Detect which cell encompasses the target text, then output its [X, Y] center coordinate. 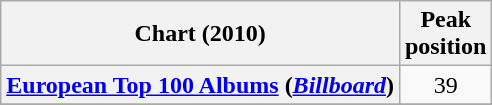
Peakposition [445, 34]
European Top 100 Albums (Billboard) [200, 85]
39 [445, 85]
Chart (2010) [200, 34]
